Find where the given text appears and provide that cell's center as [x, y] coordinate. 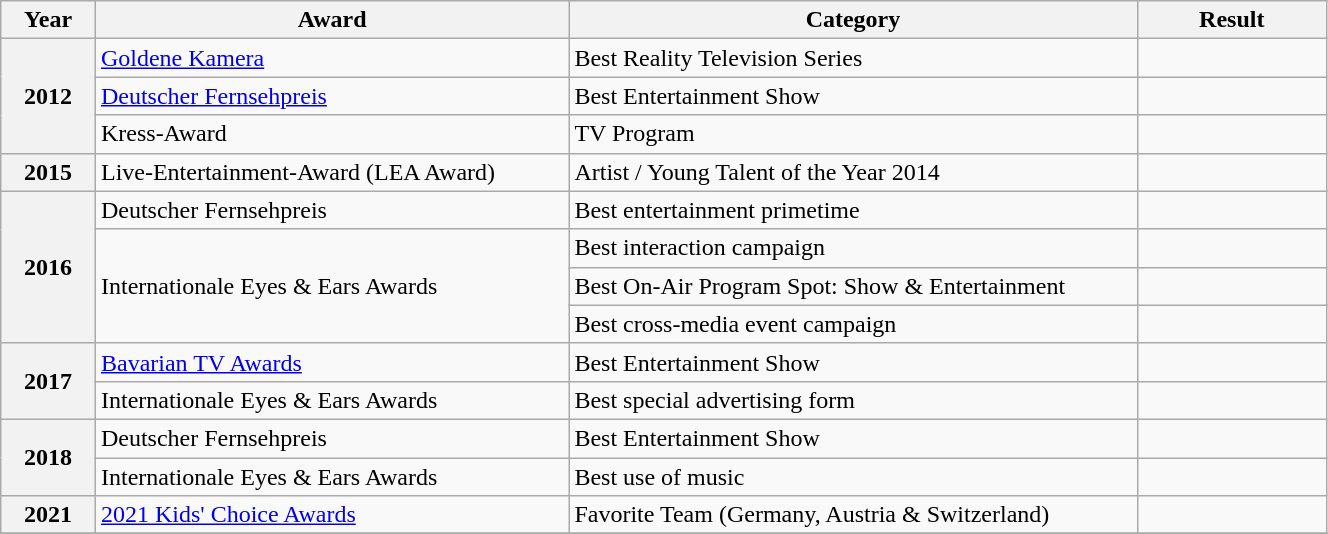
Year [48, 20]
2015 [48, 172]
2016 [48, 267]
Bavarian TV Awards [332, 362]
Category [853, 20]
Best special advertising form [853, 400]
2021 [48, 515]
2018 [48, 457]
Kress-Award [332, 134]
Live-Entertainment-Award (LEA Award) [332, 172]
Best interaction campaign [853, 248]
Best use of music [853, 477]
Award [332, 20]
2021 Kids' Choice Awards [332, 515]
2017 [48, 381]
Artist / Young Talent of the Year 2014 [853, 172]
Favorite Team (Germany, Austria & Switzerland) [853, 515]
Best entertainment primetime [853, 210]
Goldene Kamera [332, 58]
Best Reality Television Series [853, 58]
Best On-Air Program Spot: Show & Entertainment [853, 286]
Result [1232, 20]
Best cross-media event campaign [853, 324]
2012 [48, 96]
TV Program [853, 134]
